Identify which cell holds the provided text, then report its [x, y] central coordinate. 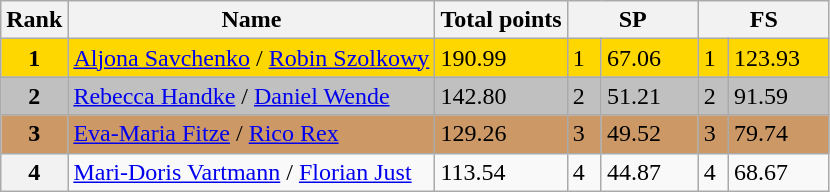
91.59 [778, 96]
Aljona Savchenko / Robin Szolkowy [252, 58]
49.52 [650, 134]
44.87 [650, 172]
142.80 [501, 96]
68.67 [778, 172]
FS [764, 20]
67.06 [650, 58]
113.54 [501, 172]
190.99 [501, 58]
Mari-Doris Vartmann / Florian Just [252, 172]
79.74 [778, 134]
Eva-Maria Fitze / Rico Rex [252, 134]
129.26 [501, 134]
Total points [501, 20]
SP [632, 20]
Name [252, 20]
51.21 [650, 96]
123.93 [778, 58]
Rebecca Handke / Daniel Wende [252, 96]
Rank [34, 20]
